Pinpoint the cell where the given text exists, returning its [X, Y] midpoint coordinate. 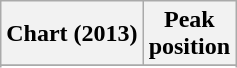
Peak position [189, 34]
Chart (2013) [72, 34]
